Return (X, Y) of the center of cell containing provided text 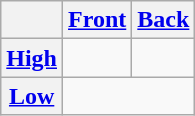
Back (164, 20)
Low (32, 96)
High (32, 58)
Front (98, 20)
